Identify which cell holds the provided text, then report its [X, Y] central coordinate. 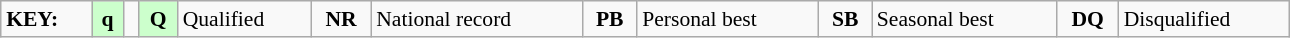
SB [846, 19]
q [108, 19]
Personal best [728, 19]
Seasonal best [964, 19]
Qualified [244, 19]
KEY: [46, 19]
Disqualified [1204, 19]
PB [610, 19]
DQ [1088, 19]
NR [341, 19]
Q [158, 19]
National record [476, 19]
